Pinpoint the cell where the given text exists, returning its (X, Y) midpoint coordinate. 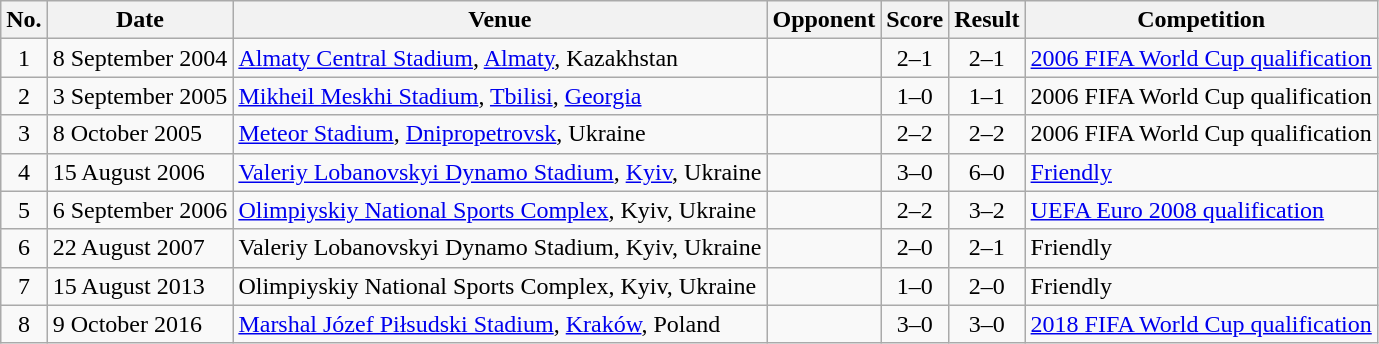
3–2 (987, 210)
8 September 2004 (140, 58)
6–0 (987, 172)
2 (24, 96)
Opponent (824, 20)
No. (24, 20)
Mikheil Meskhi Stadium, Tbilisi, Georgia (500, 96)
7 (24, 286)
Score (915, 20)
6 September 2006 (140, 210)
Date (140, 20)
1–1 (987, 96)
9 October 2016 (140, 324)
1 (24, 58)
8 (24, 324)
6 (24, 248)
15 August 2006 (140, 172)
3 September 2005 (140, 96)
Venue (500, 20)
Marshal Józef Piłsudski Stadium, Kraków, Poland (500, 324)
5 (24, 210)
22 August 2007 (140, 248)
4 (24, 172)
UEFA Euro 2008 qualification (1201, 210)
2018 FIFA World Cup qualification (1201, 324)
Almaty Central Stadium, Almaty, Kazakhstan (500, 58)
8 October 2005 (140, 134)
Competition (1201, 20)
15 August 2013 (140, 286)
3 (24, 134)
Meteor Stadium, Dnipropetrovsk, Ukraine (500, 134)
Result (987, 20)
